Locate the cell with the specified text and output its [X, Y] center coordinate. 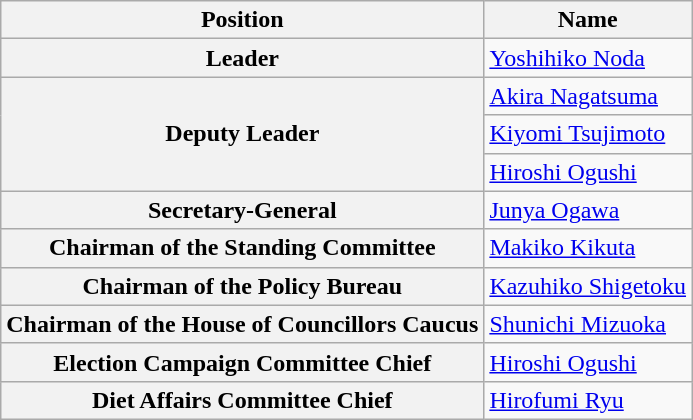
Diet Affairs Committee Chief [242, 400]
Chairman of the House of Councillors Caucus [242, 324]
Kiyomi Tsujimoto [588, 134]
Position [242, 20]
Deputy Leader [242, 134]
Election Campaign Committee Chief [242, 362]
Hirofumi Ryu [588, 400]
Shunichi Mizuoka [588, 324]
Chairman of the Standing Committee [242, 248]
Makiko Kikuta [588, 248]
Secretary-General [242, 210]
Yoshihiko Noda [588, 58]
Akira Nagatsuma [588, 96]
Name [588, 20]
Chairman of the Policy Bureau [242, 286]
Leader [242, 58]
Junya Ogawa [588, 210]
Kazuhiko Shigetoku [588, 286]
